Search for the cell housing the specified text and yield its [x, y] center coordinate. 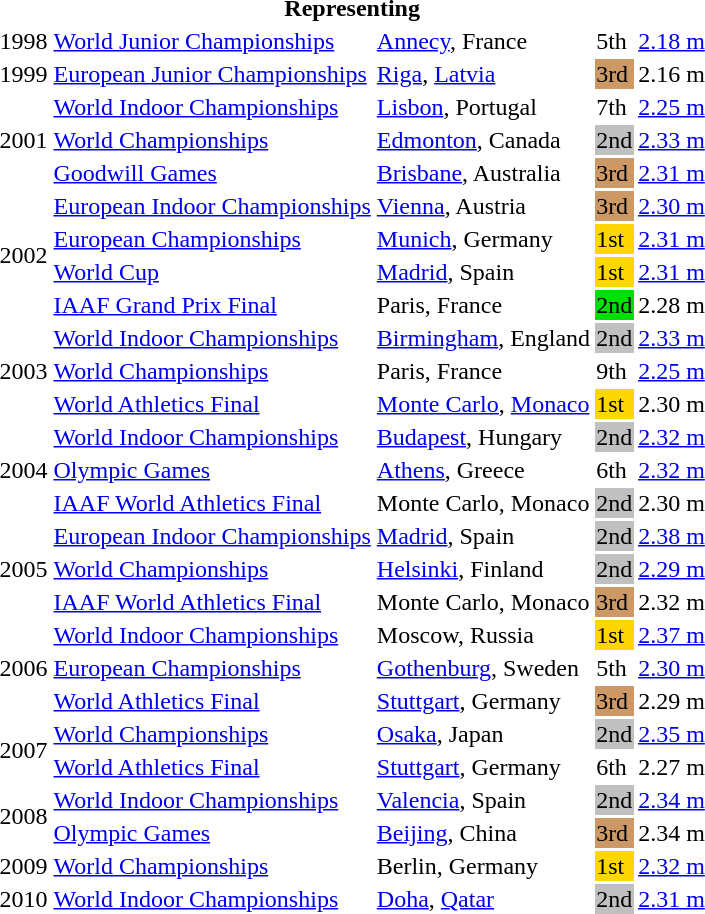
Osaka, Japan [483, 734]
Goodwill Games [212, 173]
European Junior Championships [212, 74]
Helsinki, Finland [483, 569]
Gothenburg, Sweden [483, 668]
Athens, Greece [483, 470]
World Junior Championships [212, 41]
Annecy, France [483, 41]
IAAF Grand Prix Final [212, 305]
Edmonton, Canada [483, 140]
7th [614, 107]
Doha, Qatar [483, 899]
Valencia, Spain [483, 800]
9th [614, 371]
Beijing, China [483, 833]
World Cup [212, 272]
Vienna, Austria [483, 206]
Budapest, Hungary [483, 437]
Munich, Germany [483, 239]
Lisbon, Portugal [483, 107]
Berlin, Germany [483, 866]
Birmingham, England [483, 338]
Riga, Latvia [483, 74]
Moscow, Russia [483, 635]
Brisbane, Australia [483, 173]
